Return the (x, y) coordinate for the center point of the cell that contains the specified text.  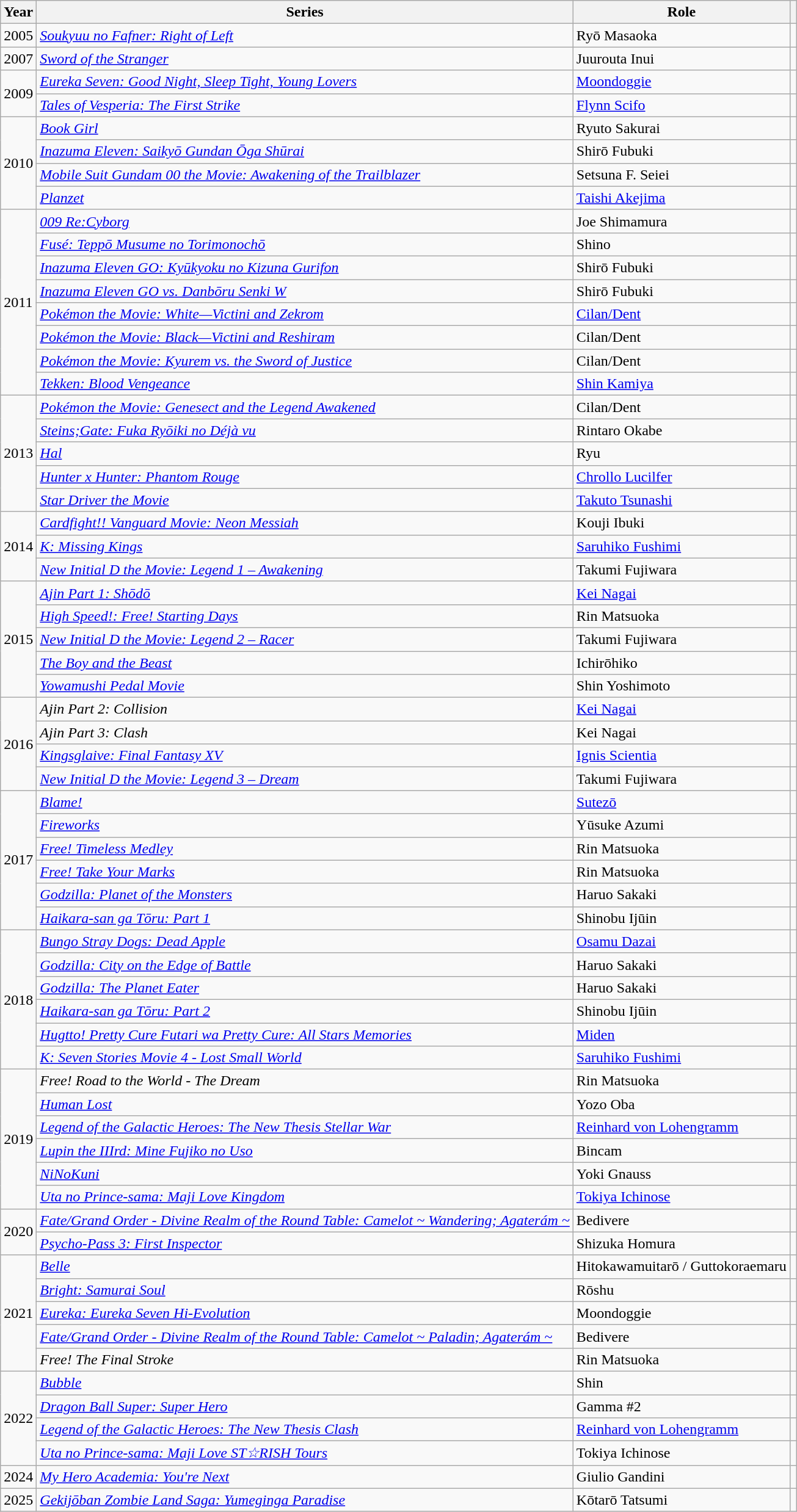
Hugtto! Pretty Cure Futari wa Pretty Cure: All Stars Memories (305, 1035)
2024 (18, 1477)
Rintaro Okabe (682, 430)
Juurouta Inui (682, 59)
Shin (682, 1383)
009 Re:Cyborg (305, 221)
Pokémon the Movie: White—Victini and Zekrom (305, 314)
2014 (18, 546)
Sutezō (682, 802)
Hal (305, 454)
Ignis Scientia (682, 756)
Ajin Part 3: Clash (305, 732)
Ryu (682, 454)
Godzilla: The Planet Eater (305, 988)
Pokémon the Movie: Kyurem vs. the Sword of Justice (305, 361)
Steins;Gate: Fuka Ryōiki no Déjà vu (305, 430)
Gekijōban Zombie Land Saga: Yumeginga Paradise (305, 1500)
2017 (18, 860)
Bubble (305, 1383)
Ryō Masaoka (682, 35)
Pokémon the Movie: Black—Victini and Reshiram (305, 338)
Uta no Prince-sama: Maji Love Kingdom (305, 1197)
Hitokawamuitarō / Guttokoraemaru (682, 1267)
Tekken: Blood Vengeance (305, 384)
Book Girl (305, 128)
2005 (18, 35)
Miden (682, 1035)
Fate/Grand Order - Divine Realm of the Round Table: Camelot ~ Paladin; Agaterám ~ (305, 1336)
2011 (18, 302)
Yūsuke Azumi (682, 825)
Blame! (305, 802)
Free! Timeless Medley (305, 848)
2015 (18, 639)
Lupin the IIIrd: Mine Fujiko no Uso (305, 1151)
Shino (682, 244)
Kōtarō Tatsumi (682, 1500)
2025 (18, 1500)
2007 (18, 59)
Flynn Scifo (682, 105)
Inazuma Eleven GO vs. Danbōru Senki W (305, 291)
Yozo Oba (682, 1104)
Godzilla: City on the Edge of Battle (305, 964)
Mobile Suit Gundam 00 the Movie: Awakening of the Trailblazer (305, 175)
Tales of Vesperia: The First Strike (305, 105)
K: Seven Stories Movie 4 - Lost Small World (305, 1058)
2022 (18, 1418)
New Initial D the Movie: Legend 3 – Dream (305, 779)
Rōshu (682, 1290)
Osamu Dazai (682, 941)
Joe Shimamura (682, 221)
Chrollo Lucilfer (682, 477)
Ryuto Sakurai (682, 128)
Giulio Gandini (682, 1477)
Kingsglaive: Final Fantasy XV (305, 756)
Bincam (682, 1151)
New Initial D the Movie: Legend 1 – Awakening (305, 570)
Shin Yoshimoto (682, 686)
Year (18, 12)
2009 (18, 93)
High Speed!: Free! Starting Days (305, 616)
Fireworks (305, 825)
Shin Kamiya (682, 384)
Inazuma Eleven GO: Kyūkyoku no Kizuna Gurifon (305, 267)
Bungo Stray Dogs: Dead Apple (305, 941)
NiNoKuni (305, 1174)
K: Missing Kings (305, 546)
2013 (18, 454)
Yoki Gnauss (682, 1174)
Series (305, 12)
Soukyuu no Fafner: Right of Left (305, 35)
Sword of the Stranger (305, 59)
Haikara-san ga Tōru: Part 2 (305, 1011)
Shizuka Homura (682, 1243)
Gamma #2 (682, 1406)
2018 (18, 999)
Eureka Seven: Good Night, Sleep Tight, Young Lovers (305, 82)
Yowamushi Pedal Movie (305, 686)
2020 (18, 1232)
Role (682, 12)
Godzilla: Planet of the Monsters (305, 895)
Taishi Akejima (682, 198)
Uta no Prince-sama: Maji Love ST☆RISH Tours (305, 1453)
Legend of the Galactic Heroes: The New Thesis Clash (305, 1430)
Fusé: Teppō Musume no Torimonochō (305, 244)
Planzet (305, 198)
Ajin Part 2: Collision (305, 709)
Fate/Grand Order - Divine Realm of the Round Table: Camelot ~ Wandering; Agaterám ~ (305, 1220)
Eureka: Eureka Seven Hi-Evolution (305, 1313)
2016 (18, 744)
Ajin Part 1: Shōdō (305, 593)
Setsuna F. Seiei (682, 175)
Belle (305, 1267)
Inazuma Eleven: Saikyō Gundan Ōga Shūrai (305, 151)
2021 (18, 1313)
Psycho-Pass 3: First Inspector (305, 1243)
Dragon Ball Super: Super Hero (305, 1406)
Ichirōhiko (682, 662)
The Boy and the Beast (305, 662)
Star Driver the Movie (305, 500)
Human Lost (305, 1104)
Free! Road to the World - The Dream (305, 1081)
Bright: Samurai Soul (305, 1290)
Legend of the Galactic Heroes: The New Thesis Stellar War (305, 1127)
Hunter x Hunter: Phantom Rouge (305, 477)
Pokémon the Movie: Genesect and the Legend Awakened (305, 407)
Kouji Ibuki (682, 523)
2019 (18, 1139)
Cardfight!! Vanguard Movie: Neon Messiah (305, 523)
Takuto Tsunashi (682, 500)
New Initial D the Movie: Legend 2 – Racer (305, 639)
Free! Take Your Marks (305, 872)
My Hero Academia: You're Next (305, 1477)
2010 (18, 163)
Haikara-san ga Tōru: Part 1 (305, 918)
Free! The Final Stroke (305, 1359)
